Provide the [X, Y] coordinate of the cell's center where the given text is located.  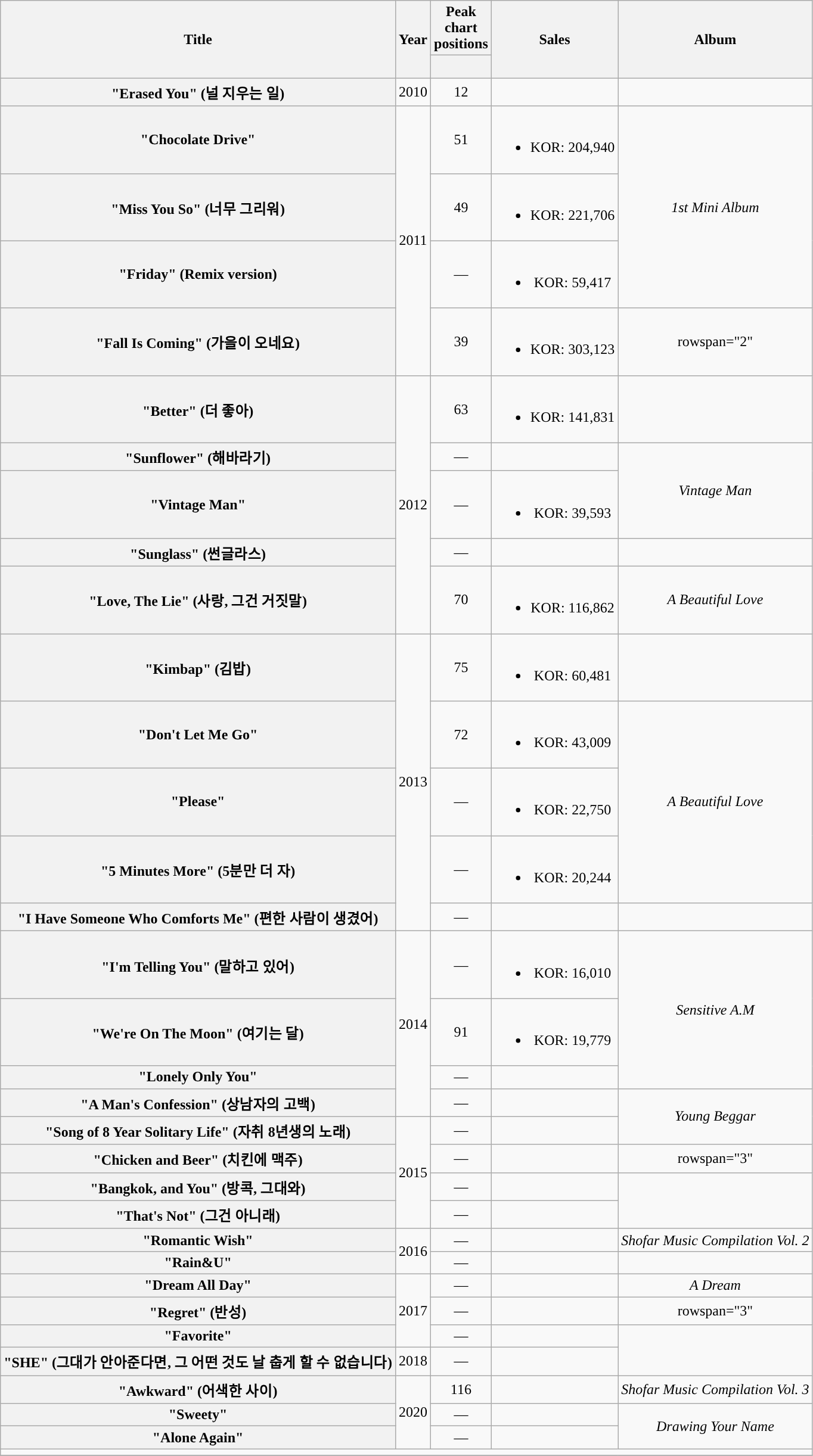
"That's Not" (그건 아니래) [198, 1214]
"Erased You" (널 지우는 일) [198, 92]
"Bangkok, and You" (방콕, 그대와) [198, 1187]
KOR: 303,123 [554, 342]
Title [198, 39]
"Vintage Man" [198, 504]
"We're On The Moon" (여기는 달) [198, 1032]
Vintage Man [715, 490]
"Romantic Wish" [198, 1240]
"Alone Again" [198, 1438]
Sensitive A.M [715, 1010]
"Friday" (Remix version) [198, 274]
Young Beggar [715, 1116]
KOR: 39,593 [554, 504]
KOR: 16,010 [554, 965]
KOR: 22,750 [554, 802]
"Sweety" [198, 1415]
"Love, The Lie" (사랑, 그건 거짓말) [198, 599]
Drawing Your Name [715, 1426]
2010 [412, 92]
KOR: 141,831 [554, 409]
2014 [412, 1023]
KOR: 221,706 [554, 207]
2020 [412, 1412]
2017 [412, 1311]
KOR: 59,417 [554, 274]
"5 Minutes More" (5분만 더 자) [198, 870]
"I Have Someone Who Comforts Me" (편한 사람이 생겼어) [198, 917]
49 [461, 207]
116 [461, 1389]
"Don't Let Me Go" [198, 735]
1st Mini Album [715, 207]
"Favorite" [198, 1336]
2018 [412, 1362]
"Rain&U" [198, 1262]
rowspan="2" [715, 342]
"Song of 8 Year Solitary Life" (자취 8년생의 노래) [198, 1131]
Peak chart positions [461, 28]
2012 [412, 504]
"Lonely Only You" [198, 1077]
2011 [412, 241]
"Please" [198, 802]
"Sunflower" (해바라기) [198, 456]
Shofar Music Compilation Vol. 2 [715, 1240]
Album [715, 39]
51 [461, 139]
"A Man's Confession" (상남자의 고백) [198, 1102]
"Chocolate Drive" [198, 139]
91 [461, 1032]
2015 [412, 1172]
"Better" (더 좋아) [198, 409]
"Regret" (반성) [198, 1311]
"Dream All Day" [198, 1285]
12 [461, 92]
KOR: 20,244 [554, 870]
75 [461, 667]
72 [461, 735]
39 [461, 342]
KOR: 116,862 [554, 599]
Sales [554, 39]
"I'm Telling You" (말하고 있어) [198, 965]
2013 [412, 783]
KOR: 19,779 [554, 1032]
"Kimbap" (김밥) [198, 667]
2016 [412, 1251]
"SHE" (그대가 안아준다면, 그 어떤 것도 날 춥게 할 수 없습니다) [198, 1362]
"Sunglass" (썬글라스) [198, 552]
Year [412, 39]
KOR: 43,009 [554, 735]
70 [461, 599]
63 [461, 409]
"Chicken and Beer" (치킨에 맥주) [198, 1158]
Shofar Music Compilation Vol. 3 [715, 1389]
KOR: 204,940 [554, 139]
"Fall Is Coming" (가을이 오네요) [198, 342]
KOR: 60,481 [554, 667]
"Awkward" (어색한 사이) [198, 1389]
A Dream [715, 1285]
"Miss You So" (너무 그리워) [198, 207]
